Search for the cell housing the specified text and yield its [X, Y] center coordinate. 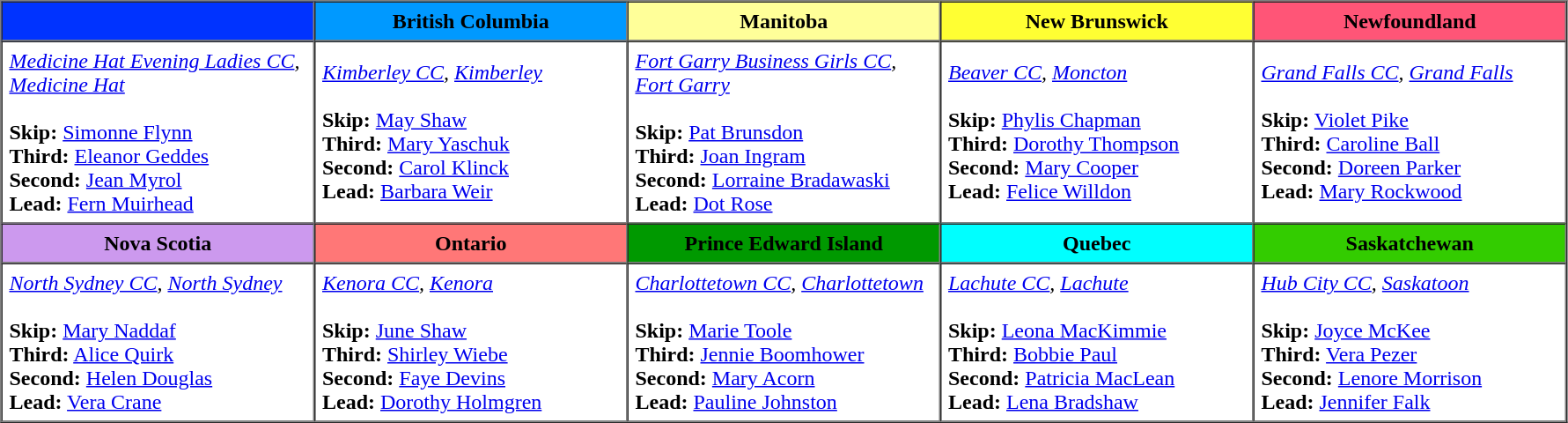
Nova Scotia [158, 243]
Newfoundland [1410, 21]
Quebec [1097, 243]
Saskatchewan [1410, 243]
Fort Garry Business Girls CC, Fort Garry Skip: Pat Brunsdon Third: Joan Ingram Second: Lorraine Bradawaski Lead: Dot Rose [784, 132]
Grand Falls CC, Grand Falls Skip: Violet Pike Third: Caroline Ball Second: Doreen Parker Lead: Mary Rockwood [1410, 132]
British Columbia [471, 21]
Ontario [471, 243]
Lachute CC, Lachute Skip: Leona MacKimmie Third: Bobbie Paul Second: Patricia MacLean Lead: Lena Bradshaw [1097, 342]
Hub City CC, Saskatoon Skip: Joyce McKee Third: Vera Pezer Second: Lenore Morrison Lead: Jennifer Falk [1410, 342]
Medicine Hat Evening Ladies CC, Medicine Hat Skip: Simonne Flynn Third: Eleanor Geddes Second: Jean Myrol Lead: Fern Muirhead [158, 132]
Charlottetown CC, Charlottetown Skip: Marie Toole Third: Jennie Boomhower Second: Mary Acorn Lead: Pauline Johnston [784, 342]
Prince Edward Island [784, 243]
Manitoba [784, 21]
Beaver CC, Moncton Skip: Phylis Chapman Third: Dorothy Thompson Second: Mary Cooper Lead: Felice Willdon [1097, 132]
Kenora CC, Kenora Skip: June Shaw Third: Shirley Wiebe Second: Faye Devins Lead: Dorothy Holmgren [471, 342]
North Sydney CC, North Sydney Skip: Mary Naddaf Third: Alice Quirk Second: Helen Douglas Lead: Vera Crane [158, 342]
New Brunswick [1097, 21]
Kimberley CC, Kimberley Skip: May Shaw Third: Mary Yaschuk Second: Carol Klinck Lead: Barbara Weir [471, 132]
